Scan for the cell matching the given text and deliver its (X, Y) coordinate at center. 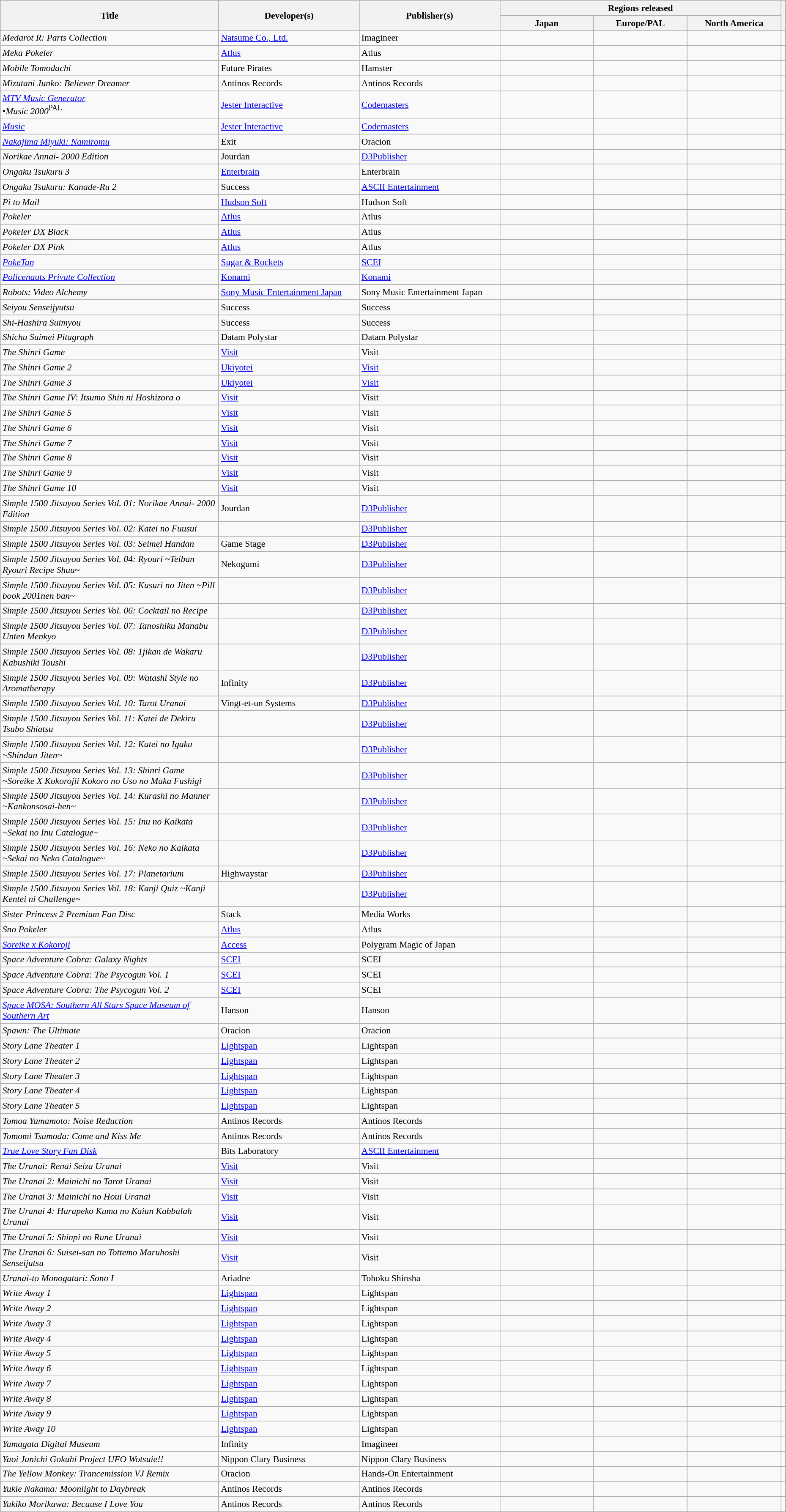
Stack (289, 915)
Developer(s) (289, 15)
Game Stage (289, 544)
Exit (289, 142)
Mizutani Junko: Believer Dreamer (110, 83)
Music (110, 127)
The Shinri Game 8 (110, 458)
Yamagata Digital Museum (110, 1444)
The Uranai 6: Suisei-san no Tottemo Maruhoshi Senseijutsu (110, 1257)
Pokeler DX Black (110, 232)
Japan (546, 23)
Title (110, 15)
The Shinri Game IV: Itsumo Shin ni Hoshizora o (110, 398)
The Uranai 2: Mainichi no Tarot Uranai (110, 1181)
Publisher(s) (430, 15)
Write Away 4 (110, 1339)
Robots: Video Alchemy (110, 293)
Yaoi Junichi Gokuhi Project UFO Wotsuie!! (110, 1459)
Regions released (640, 8)
Tohoku Shinsha (430, 1278)
Pokeler DX Pink (110, 247)
The Uranai 3: Mainichi no Houi Uranai (110, 1197)
Simple 1500 Jitsuyou Series Vol. 01: Norikae Annai- 2000 Edition (110, 508)
Medarot R: Parts Collection (110, 38)
Norikae Annai- 2000 Edition (110, 157)
The Uranai: Renai Seiza Uranai (110, 1167)
Simple 1500 Jitsuyou Series Vol. 07: Tanoshiku Manabu Unten Menkyo (110, 632)
Soreike x Kokoroji (110, 945)
Europe/PAL (641, 23)
The Shinri Game 10 (110, 488)
Story Lane Theater 3 (110, 1076)
Write Away 8 (110, 1399)
Nekogumi (289, 565)
Nakajima Miyuki: Namiromu (110, 142)
Hands-On Entertainment (430, 1474)
Access (289, 945)
Policenauts Private Collection (110, 277)
Simple 1500 Jitsuyou Series Vol. 05: Kusuri no Jiten ~Pill book 2001nen ban~ (110, 590)
Ongaku Tsukuru 3 (110, 172)
Pokeler (110, 217)
The Shinri Game 3 (110, 383)
The Uranai 4: Harapeko Kuma no Kaiun Kabbalah Uranai (110, 1217)
MTV Music Generator•Music 2000PAL (110, 105)
The Shinri Game 5 (110, 413)
Story Lane Theater 1 (110, 1046)
Space Adventure Cobra: The Psycogun Vol. 1 (110, 975)
Simple 1500 Jitsuyou Series Vol. 10: Tarot Uranai (110, 704)
Story Lane Theater 5 (110, 1106)
Simple 1500 Jitsuyou Series Vol. 08: 1jikan de Wakaru Kabushiki Toushi (110, 657)
Simple 1500 Jitsuyou Series Vol. 03: Seimei Handan (110, 544)
Spawn: The Ultimate (110, 1031)
Tomomi Tsumoda: Come and Kiss Me (110, 1136)
Seiyou Senseijyutsu (110, 307)
Sister Princess 2 Premium Fan Disc (110, 915)
PokeTan (110, 262)
Space MOSA: Southern All Stars Space Museum of Southern Art (110, 1011)
The Uranai 5: Shinpi no Rune Uranai (110, 1238)
Write Away 2 (110, 1309)
The Shinri Game 9 (110, 473)
Shi-Hashira Suimyou (110, 323)
Simple 1500 Jitsuyou Series Vol. 15: Inu no Kaikata ~Sekai no Inu Catalogue~ (110, 827)
Write Away 6 (110, 1369)
Write Away 3 (110, 1323)
Simple 1500 Jitsuyou Series Vol. 06: Cocktail no Recipe (110, 611)
Sno Pokeler (110, 930)
Uranai-to Monogatari: Sono I (110, 1278)
Yukie Nakama: Moonlight to Daybreak (110, 1489)
Bits Laboratory (289, 1151)
Media Works (430, 915)
North America (734, 23)
Meka Pokeler (110, 53)
Sugar & Rockets (289, 262)
Write Away 9 (110, 1414)
Write Away 7 (110, 1384)
Simple 1500 Jitsuyou Series Vol. 18: Kanji Quiz ~Kanji Kentei ni Challenge~ (110, 894)
Natsume Co., Ltd. (289, 38)
Simple 1500 Jitsuyou Series Vol. 13: Shinri Game ~Soreike X Kokorojii Kokoro no Uso no Maka Fushigi (110, 775)
Hamster (430, 68)
Simple 1500 Jitsuyou Series Vol. 04: Ryouri ~Teiban Ryouri Recipe Shuu~ (110, 565)
The Yellow Monkey: Trancemission VJ Remix (110, 1474)
Space Adventure Cobra: The Psycogun Vol. 2 (110, 990)
Write Away 5 (110, 1353)
Vingt-et-un Systems (289, 704)
Simple 1500 Jitsuyou Series Vol. 12: Katei no Igaku ~Shindan Jiten~ (110, 750)
Simple 1500 Jitsuyou Series Vol. 16: Neko no Kaikata ~Sekai no Neko Catalogue~ (110, 853)
Mobile Tomodachi (110, 68)
Ongaku Tsukuru: Kanade-Ru 2 (110, 187)
Yukiko Morikawa: Because I Love You (110, 1504)
Pi to Mail (110, 202)
Write Away 10 (110, 1429)
The Shinri Game (110, 353)
The Shinri Game 6 (110, 428)
Simple 1500 Jitsuyou Series Vol. 09: Watashi Style no Aromatherapy (110, 683)
Write Away 1 (110, 1293)
Story Lane Theater 2 (110, 1061)
True Love Story Fan Disk (110, 1151)
The Shinri Game 2 (110, 368)
Story Lane Theater 4 (110, 1091)
Simple 1500 Jitsuyou Series Vol. 17: Planetarium (110, 874)
The Shinri Game 7 (110, 443)
Shichu Suimei Pitagraph (110, 337)
Simple 1500 Jitsuyou Series Vol. 14: Kurashi no Manner ~Kankonsōsai-hen~ (110, 802)
Polygram Magic of Japan (430, 945)
Simple 1500 Jitsuyou Series Vol. 11: Katei de Dekiru Tsubo Shiatsu (110, 724)
Simple 1500 Jitsuyou Series Vol. 02: Katei no Fuusui (110, 529)
Future Pirates (289, 68)
Tomoa Yamamoto: Noise Reduction (110, 1121)
Space Adventure Cobra: Galaxy Nights (110, 960)
Ariadne (289, 1278)
Highwaystar (289, 874)
